Scan for the cell matching the given text and deliver its [x, y] coordinate at center. 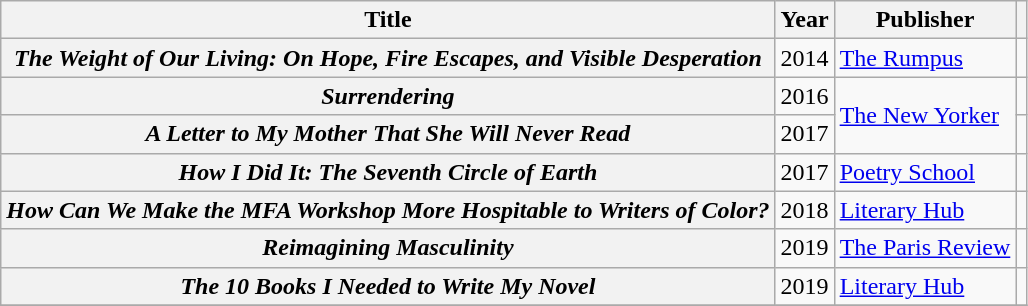
Publisher [925, 20]
How Can We Make the MFA Workshop More Hospitable to Writers of Color? [388, 210]
2016 [804, 96]
Surrendering [388, 96]
2018 [804, 210]
The Rumpus [925, 58]
Reimagining Masculinity [388, 248]
The Weight of Our Living: On Hope, Fire Escapes, and Visible Desperation [388, 58]
A Letter to My Mother That She Will Never Read [388, 134]
2014 [804, 58]
Year [804, 20]
The Paris Review [925, 248]
Poetry School [925, 172]
How I Did It: The Seventh Circle of Earth [388, 172]
The New Yorker [925, 115]
Title [388, 20]
The 10 Books I Needed to Write My Novel [388, 286]
